Return the [x, y] coordinate for the center point of the cell that contains the specified text.  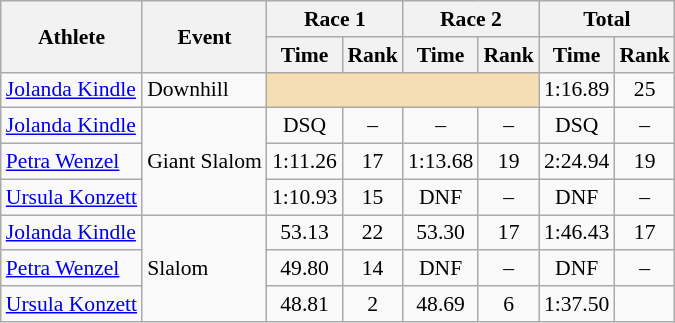
15 [372, 197]
53.13 [304, 233]
6 [508, 304]
Downhill [204, 90]
1:16.89 [576, 90]
Slalom [204, 268]
2 [372, 304]
48.81 [304, 304]
2:24.94 [576, 162]
25 [644, 90]
53.30 [440, 233]
Giant Slalom [204, 162]
1:46.43 [576, 233]
1:11.26 [304, 162]
Event [204, 36]
22 [372, 233]
1:13.68 [440, 162]
Total [607, 19]
1:10.93 [304, 197]
49.80 [304, 269]
Race 2 [471, 19]
Athlete [72, 36]
Race 1 [335, 19]
1:37.50 [576, 304]
48.69 [440, 304]
14 [372, 269]
